Output the (x, y) coordinate of the center of the cell containing the given text.  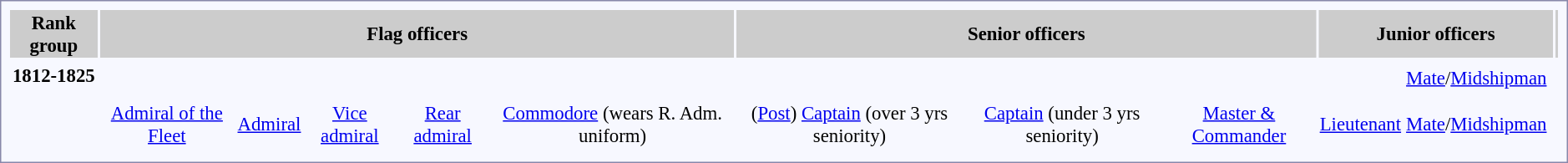
Senior officers (1027, 33)
Rear admiral (443, 124)
Admiral (269, 124)
1812-1825 (53, 75)
Vice admiral (350, 124)
Flag officers (417, 33)
Commodore (wears R. Adm. uniform) (613, 124)
Rank group (53, 33)
Lieutenant (1360, 124)
Master & Commander (1239, 124)
(Post) Captain (over 3 yrs seniority) (850, 124)
Junior officers (1436, 33)
Captain (under 3 yrs seniority) (1062, 124)
Admiral of the Fleet (167, 124)
